Return [X, Y] of the center of cell containing provided text 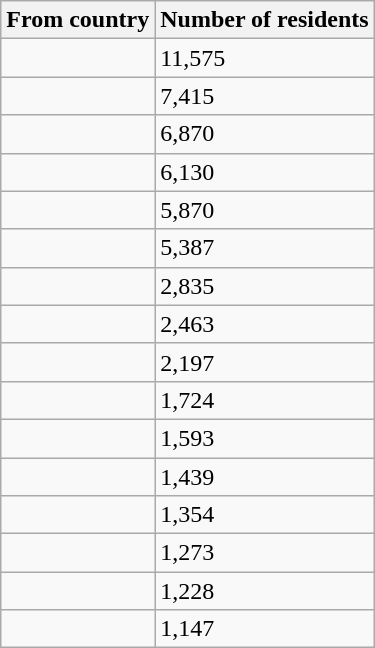
5,387 [265, 248]
1,147 [265, 629]
6,870 [265, 134]
2,197 [265, 362]
1,228 [265, 591]
1,724 [265, 400]
6,130 [265, 172]
1,439 [265, 477]
7,415 [265, 96]
2,835 [265, 286]
2,463 [265, 324]
1,273 [265, 553]
11,575 [265, 58]
From country [78, 20]
5,870 [265, 210]
Number of residents [265, 20]
1,593 [265, 438]
1,354 [265, 515]
